Capture the cell that displays the provided text and extract its (x, y) central coordinate. 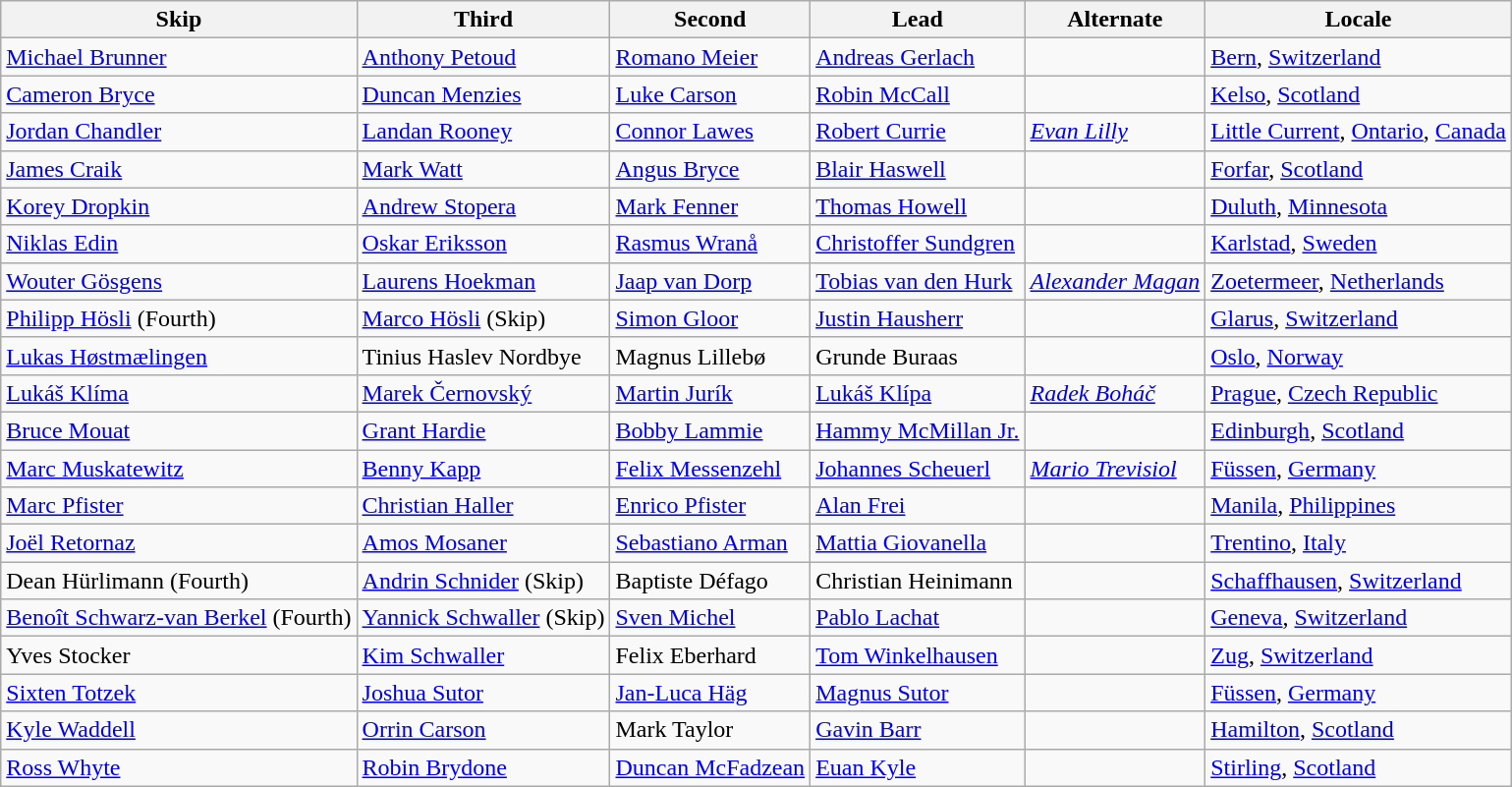
Johannes Scheuerl (918, 469)
Wouter Gösgens (179, 281)
Mark Fenner (710, 206)
Anthony Petoud (483, 57)
Grant Hardie (483, 430)
Gavin Barr (918, 730)
Blair Haswell (918, 169)
Skip (179, 20)
Lukáš Klíma (179, 393)
Benoît Schwarz-van Berkel (Fourth) (179, 618)
Andrin Schnider (Skip) (483, 581)
Landan Rooney (483, 132)
Lead (918, 20)
Duncan McFadzean (710, 767)
Philipp Hösli (Fourth) (179, 318)
Alternate (1115, 20)
Michael Brunner (179, 57)
Hamilton, Scotland (1359, 730)
Alexander Magan (1115, 281)
Lukas Høstmælingen (179, 356)
Zug, Switzerland (1359, 655)
Christoffer Sundgren (918, 244)
Lukáš Klípa (918, 393)
Cameron Bryce (179, 94)
Rasmus Wranå (710, 244)
Manila, Philippines (1359, 506)
Edinburgh, Scotland (1359, 430)
Karlstad, Sweden (1359, 244)
Sixten Totzek (179, 693)
Jaap van Dorp (710, 281)
Mark Taylor (710, 730)
Alan Frei (918, 506)
Third (483, 20)
Romano Meier (710, 57)
Prague, Czech Republic (1359, 393)
Trentino, Italy (1359, 543)
Ross Whyte (179, 767)
Locale (1359, 20)
Enrico Pfister (710, 506)
Justin Hausherr (918, 318)
James Craik (179, 169)
Bern, Switzerland (1359, 57)
Grunde Buraas (918, 356)
Geneva, Switzerland (1359, 618)
Kyle Waddell (179, 730)
Yannick Schwaller (Skip) (483, 618)
Dean Hürlimann (Fourth) (179, 581)
Andrew Stopera (483, 206)
Andreas Gerlach (918, 57)
Christian Haller (483, 506)
Second (710, 20)
Simon Gloor (710, 318)
Duluth, Minnesota (1359, 206)
Joshua Sutor (483, 693)
Amos Mosaner (483, 543)
Radek Boháč (1115, 393)
Tom Winkelhausen (918, 655)
Martin Jurík (710, 393)
Schaffhausen, Switzerland (1359, 581)
Bruce Mouat (179, 430)
Duncan Menzies (483, 94)
Bobby Lammie (710, 430)
Orrin Carson (483, 730)
Niklas Edin (179, 244)
Korey Dropkin (179, 206)
Felix Eberhard (710, 655)
Jan-Luca Häg (710, 693)
Marc Pfister (179, 506)
Robin McCall (918, 94)
Magnus Lillebø (710, 356)
Euan Kyle (918, 767)
Kelso, Scotland (1359, 94)
Sven Michel (710, 618)
Yves Stocker (179, 655)
Little Current, Ontario, Canada (1359, 132)
Sebastiano Arman (710, 543)
Oskar Eriksson (483, 244)
Joël Retornaz (179, 543)
Jordan Chandler (179, 132)
Angus Bryce (710, 169)
Oslo, Norway (1359, 356)
Tobias van den Hurk (918, 281)
Mark Watt (483, 169)
Mattia Giovanella (918, 543)
Robert Currie (918, 132)
Hammy McMillan Jr. (918, 430)
Evan Lilly (1115, 132)
Pablo Lachat (918, 618)
Marek Černovský (483, 393)
Zoetermeer, Netherlands (1359, 281)
Robin Brydone (483, 767)
Luke Carson (710, 94)
Baptiste Défago (710, 581)
Kim Schwaller (483, 655)
Connor Lawes (710, 132)
Benny Kapp (483, 469)
Felix Messenzehl (710, 469)
Magnus Sutor (918, 693)
Stirling, Scotland (1359, 767)
Tinius Haslev Nordbye (483, 356)
Forfar, Scotland (1359, 169)
Marco Hösli (Skip) (483, 318)
Laurens Hoekman (483, 281)
Glarus, Switzerland (1359, 318)
Mario Trevisiol (1115, 469)
Marc Muskatewitz (179, 469)
Christian Heinimann (918, 581)
Thomas Howell (918, 206)
